From the cell containing the given text, extract its center point as (X, Y) coordinate. 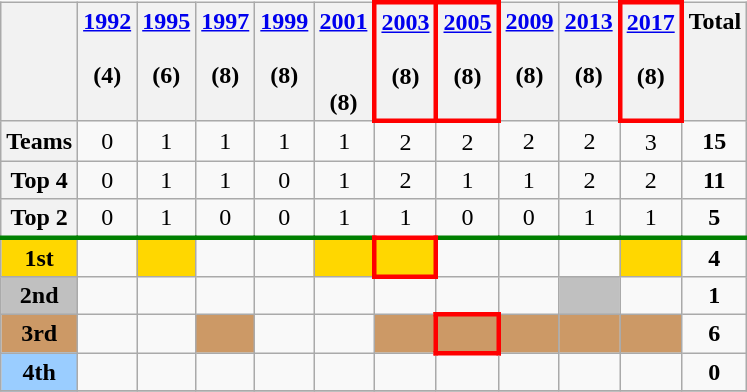
2nd (40, 296)
6 (714, 334)
4th (40, 372)
Top 4 (40, 180)
1992(4) (108, 62)
1995(6) (166, 62)
11 (714, 180)
5 (714, 218)
4 (714, 257)
Top 2 (40, 218)
2003(8) (405, 62)
Teams (40, 141)
2005(8) (467, 62)
2001(8) (344, 62)
2017(8) (651, 62)
1st (40, 257)
1999(8) (284, 62)
2009(8) (530, 62)
2013(8) (590, 62)
3 (651, 141)
3rd (40, 334)
15 (714, 141)
1997(8) (226, 62)
Total (714, 62)
